Return the [X, Y] coordinate for the center point of the cell that contains the specified text.  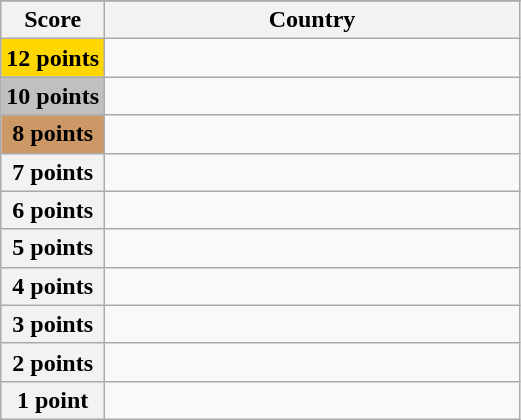
3 points [53, 324]
5 points [53, 248]
1 point [53, 400]
10 points [53, 96]
8 points [53, 134]
7 points [53, 172]
12 points [53, 58]
4 points [53, 286]
Country [312, 20]
6 points [53, 210]
2 points [53, 362]
Score [53, 20]
